Locate the cell with the specified text and output its (x, y) center coordinate. 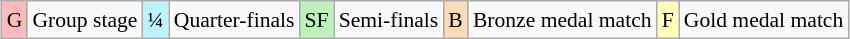
Bronze medal match (562, 20)
B (456, 20)
¼ (155, 20)
Semi-finals (389, 20)
SF (316, 20)
Quarter-finals (234, 20)
G (15, 20)
Gold medal match (764, 20)
F (668, 20)
Group stage (84, 20)
